Extract the [X, Y] coordinate from the center of the cell holding the provided text.  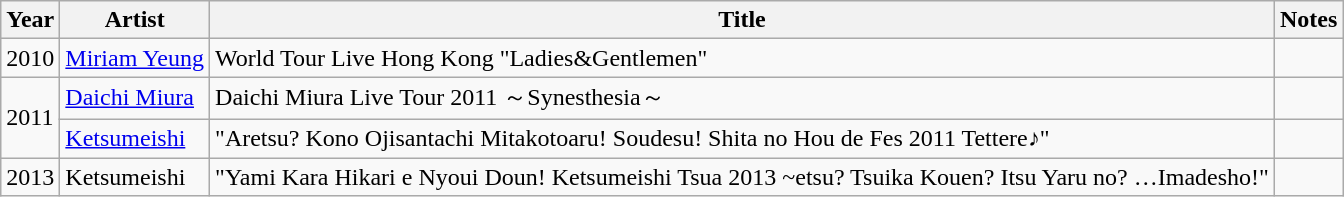
"Yami Kara Hikari e Nyoui Doun! Ketsumeishi Tsua 2013 ~etsu? Tsuika Kouen? Itsu Yaru no? …Imadesho!" [742, 177]
Title [742, 20]
Year [30, 20]
2011 [30, 118]
2013 [30, 177]
Daichi Miura [135, 98]
Miriam Yeung [135, 58]
Artist [135, 20]
World Tour Live Hong Kong "Ladies&Gentlemen" [742, 58]
Daichi Miura Live Tour 2011 ～Synesthesia～ [742, 98]
"Aretsu? Kono Ojisantachi Mitakotoaru! Soudesu! Shita no Hou de Fes 2011 Tettere♪" [742, 138]
Notes [1308, 20]
2010 [30, 58]
